Locate the cell with the specified text and output its [x, y] center coordinate. 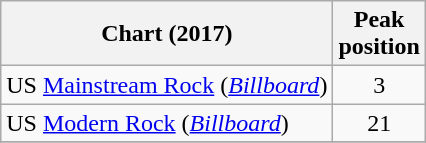
3 [379, 85]
Chart (2017) [167, 34]
US Modern Rock (Billboard) [167, 123]
21 [379, 123]
Peakposition [379, 34]
US Mainstream Rock (Billboard) [167, 85]
